Return the (x, y) coordinate for the center point of the cell that contains the specified text.  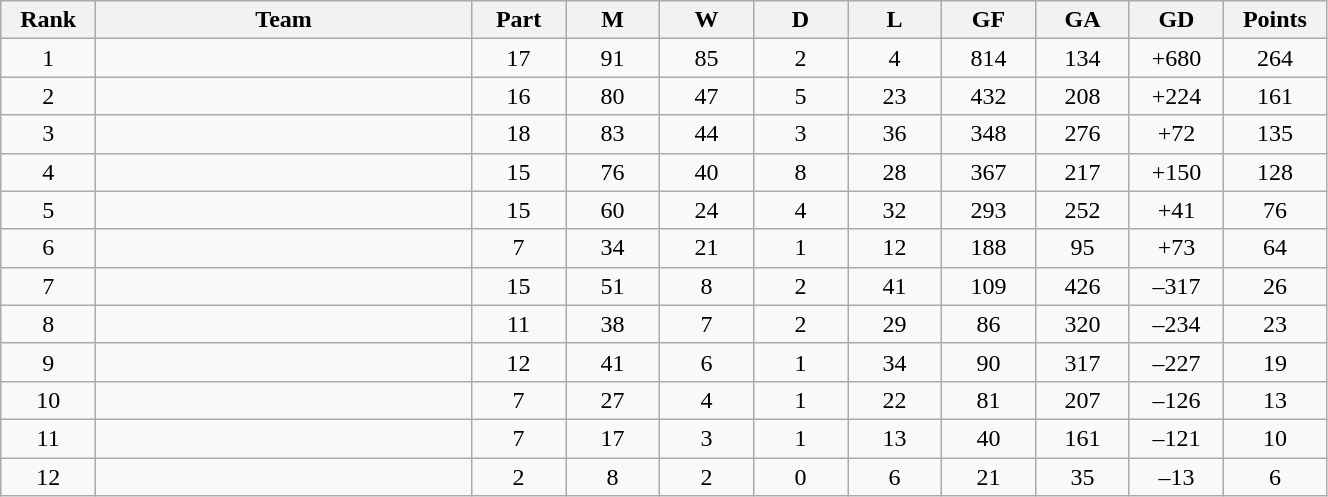
264 (1274, 58)
90 (988, 362)
28 (895, 172)
L (895, 20)
W (707, 20)
367 (988, 172)
–227 (1176, 362)
38 (613, 324)
51 (613, 286)
GA (1082, 20)
36 (895, 134)
+41 (1176, 210)
–13 (1176, 477)
80 (613, 96)
18 (519, 134)
+73 (1176, 248)
29 (895, 324)
208 (1082, 96)
432 (988, 96)
16 (519, 96)
+224 (1176, 96)
9 (48, 362)
276 (1082, 134)
Points (1274, 20)
26 (1274, 286)
–234 (1176, 324)
GD (1176, 20)
+150 (1176, 172)
–121 (1176, 438)
24 (707, 210)
GF (988, 20)
22 (895, 400)
83 (613, 134)
+72 (1176, 134)
D (801, 20)
188 (988, 248)
109 (988, 286)
0 (801, 477)
86 (988, 324)
M (613, 20)
60 (613, 210)
320 (1082, 324)
293 (988, 210)
81 (988, 400)
252 (1082, 210)
Team (284, 20)
27 (613, 400)
Part (519, 20)
64 (1274, 248)
317 (1082, 362)
–126 (1176, 400)
135 (1274, 134)
35 (1082, 477)
128 (1274, 172)
85 (707, 58)
426 (1082, 286)
Rank (48, 20)
814 (988, 58)
217 (1082, 172)
32 (895, 210)
134 (1082, 58)
44 (707, 134)
95 (1082, 248)
91 (613, 58)
–317 (1176, 286)
207 (1082, 400)
19 (1274, 362)
47 (707, 96)
+680 (1176, 58)
348 (988, 134)
